Search for the cell housing the specified text and yield its (x, y) center coordinate. 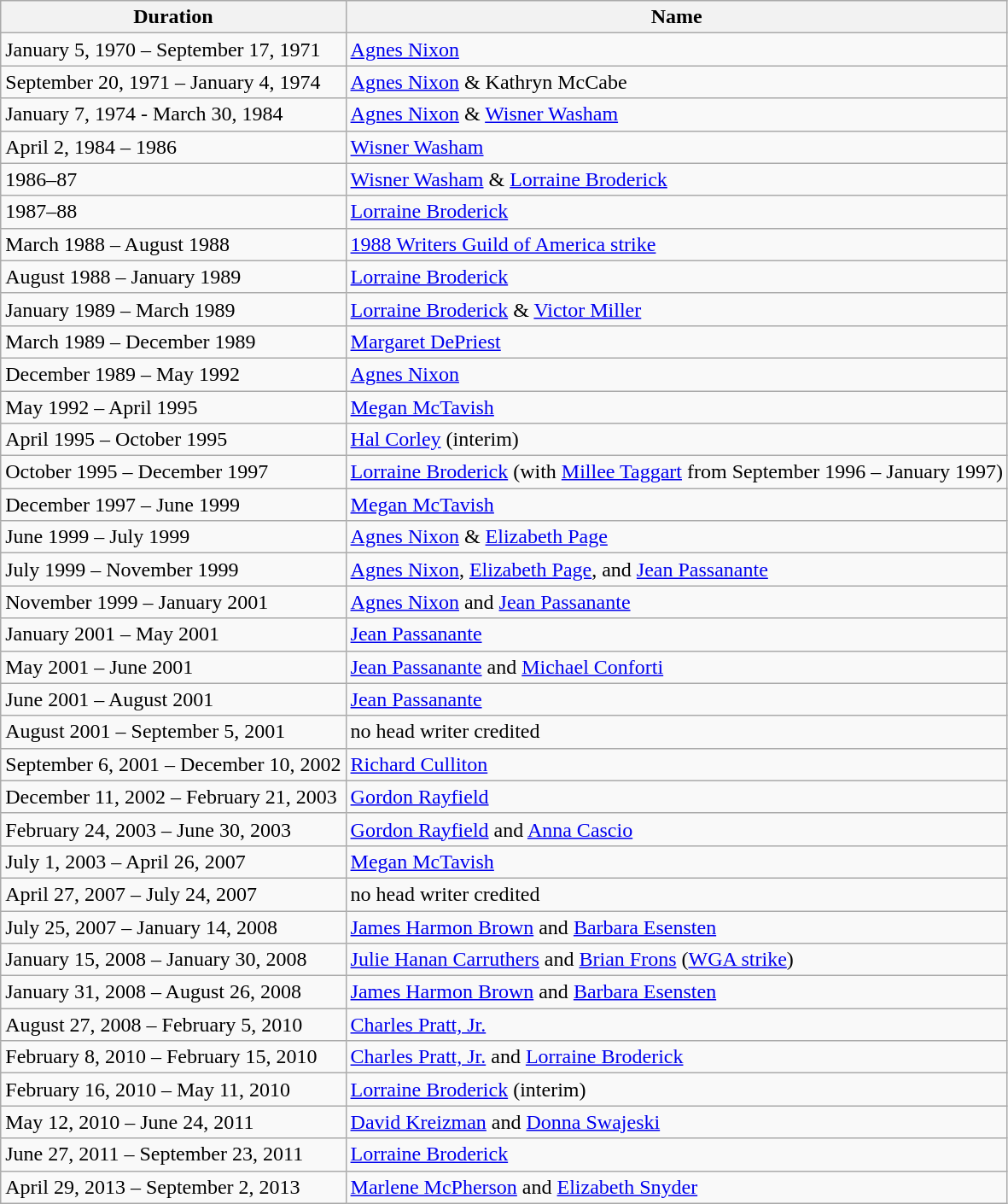
Richard Culliton (676, 764)
May 2001 – June 2001 (173, 667)
January 15, 2008 – January 30, 2008 (173, 960)
July 1999 – November 1999 (173, 570)
July 25, 2007 – January 14, 2008 (173, 926)
July 1, 2003 – April 26, 2007 (173, 862)
August 2001 – September 5, 2001 (173, 732)
April 29, 2013 – September 2, 2013 (173, 1187)
March 1988 – August 1988 (173, 244)
Charles Pratt, Jr. and Lorraine Broderick (676, 1057)
Marlene McPherson and Elizabeth Snyder (676, 1187)
1987–88 (173, 212)
September 20, 1971 – January 4, 1974 (173, 82)
Jean Passanante and Michael Conforti (676, 667)
January 2001 – May 2001 (173, 634)
David Kreizman and Donna Swajeski (676, 1122)
April 1995 – October 1995 (173, 440)
May 1992 – April 1995 (173, 407)
Lorraine Broderick (interim) (676, 1090)
October 1995 – December 1997 (173, 472)
January 1989 – March 1989 (173, 309)
January 31, 2008 – August 26, 2008 (173, 992)
Julie Hanan Carruthers and Brian Frons (WGA strike) (676, 960)
January 5, 1970 – September 17, 1971 (173, 50)
Lorraine Broderick & Victor Miller (676, 309)
April 27, 2007 – July 24, 2007 (173, 894)
January 7, 1974 - March 30, 1984 (173, 114)
September 6, 2001 – December 10, 2002 (173, 764)
Wisner Washam & Lorraine Broderick (676, 179)
August 27, 2008 – February 5, 2010 (173, 1025)
Agnes Nixon & Elizabeth Page (676, 537)
Gordon Rayfield and Anna Cascio (676, 829)
Lorraine Broderick (with Millee Taggart from September 1996 – January 1997) (676, 472)
1988 Writers Guild of America strike (676, 244)
Charles Pratt, Jr. (676, 1025)
Duration (173, 17)
March 1989 – December 1989 (173, 342)
June 2001 – August 2001 (173, 699)
December 1989 – May 1992 (173, 374)
February 16, 2010 – May 11, 2010 (173, 1090)
February 24, 2003 – June 30, 2003 (173, 829)
Wisner Washam (676, 147)
Margaret DePriest (676, 342)
June 1999 – July 1999 (173, 537)
Agnes Nixon and Jean Passanante (676, 602)
Agnes Nixon & Kathryn McCabe (676, 82)
Name (676, 17)
1986–87 (173, 179)
May 12, 2010 – June 24, 2011 (173, 1122)
Agnes Nixon & Wisner Washam (676, 114)
November 1999 – January 2001 (173, 602)
Hal Corley (interim) (676, 440)
June 27, 2011 – September 23, 2011 (173, 1154)
February 8, 2010 – February 15, 2010 (173, 1057)
Agnes Nixon, Elizabeth Page, and Jean Passanante (676, 570)
August 1988 – January 1989 (173, 277)
April 2, 1984 – 1986 (173, 147)
December 1997 – June 1999 (173, 505)
December 11, 2002 – February 21, 2003 (173, 797)
Gordon Rayfield (676, 797)
